Find where the given text appears and provide that cell's center as [X, Y] coordinate. 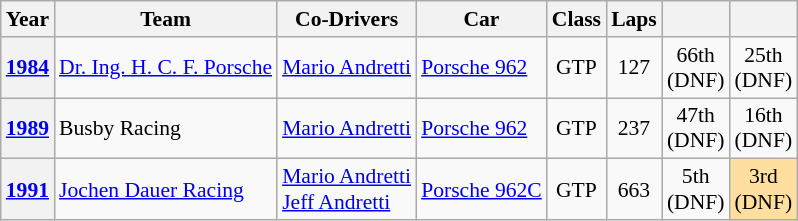
Jochen Dauer Racing [166, 190]
Dr. Ing. H. C. F. Porsche [166, 68]
16th(DNF) [764, 128]
663 [634, 190]
3rd (DNF) [764, 190]
127 [634, 68]
Class [576, 19]
5th (DNF) [696, 190]
Car [482, 19]
Busby Racing [166, 128]
Laps [634, 19]
Mario Andretti Jeff Andretti [346, 190]
Year [28, 19]
25th(DNF) [764, 68]
Porsche 962C [482, 190]
Team [166, 19]
237 [634, 128]
Co-Drivers [346, 19]
1989 [28, 128]
1991 [28, 190]
66th (DNF) [696, 68]
1984 [28, 68]
47th(DNF) [696, 128]
